Return (x, y) of the center of cell containing provided text 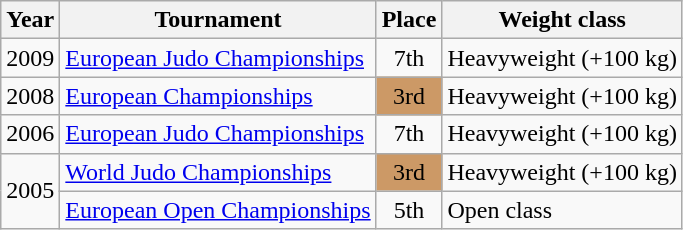
Weight class (562, 20)
2009 (30, 58)
5th (409, 210)
2005 (30, 191)
European Open Championships (218, 210)
Year (30, 20)
Place (409, 20)
World Judo Championships (218, 172)
Open class (562, 210)
2006 (30, 134)
2008 (30, 96)
Tournament (218, 20)
European Championships (218, 96)
